Output the (x, y) coordinate of the center of the cell containing the given text.  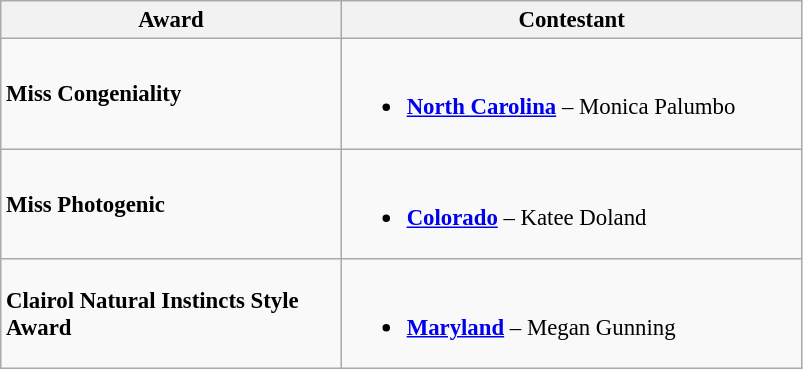
Clairol Natural Instincts Style Award (172, 314)
Miss Congeniality (172, 94)
North Carolina – Monica Palumbo (572, 94)
Miss Photogenic (172, 204)
Award (172, 20)
Colorado – Katee Doland (572, 204)
Contestant (572, 20)
Maryland – Megan Gunning (572, 314)
